Output the [X, Y] coordinate of the center of the cell containing the given text.  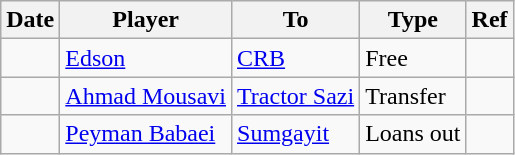
Player [146, 20]
Free [413, 58]
Loans out [413, 134]
Tractor Sazi [296, 96]
Edson [146, 58]
Peyman Babaei [146, 134]
Date [30, 20]
Ahmad Mousavi [146, 96]
To [296, 20]
Sumgayit [296, 134]
Type [413, 20]
CRB [296, 58]
Transfer [413, 96]
Ref [490, 20]
